Capture the cell that displays the provided text and extract its [x, y] central coordinate. 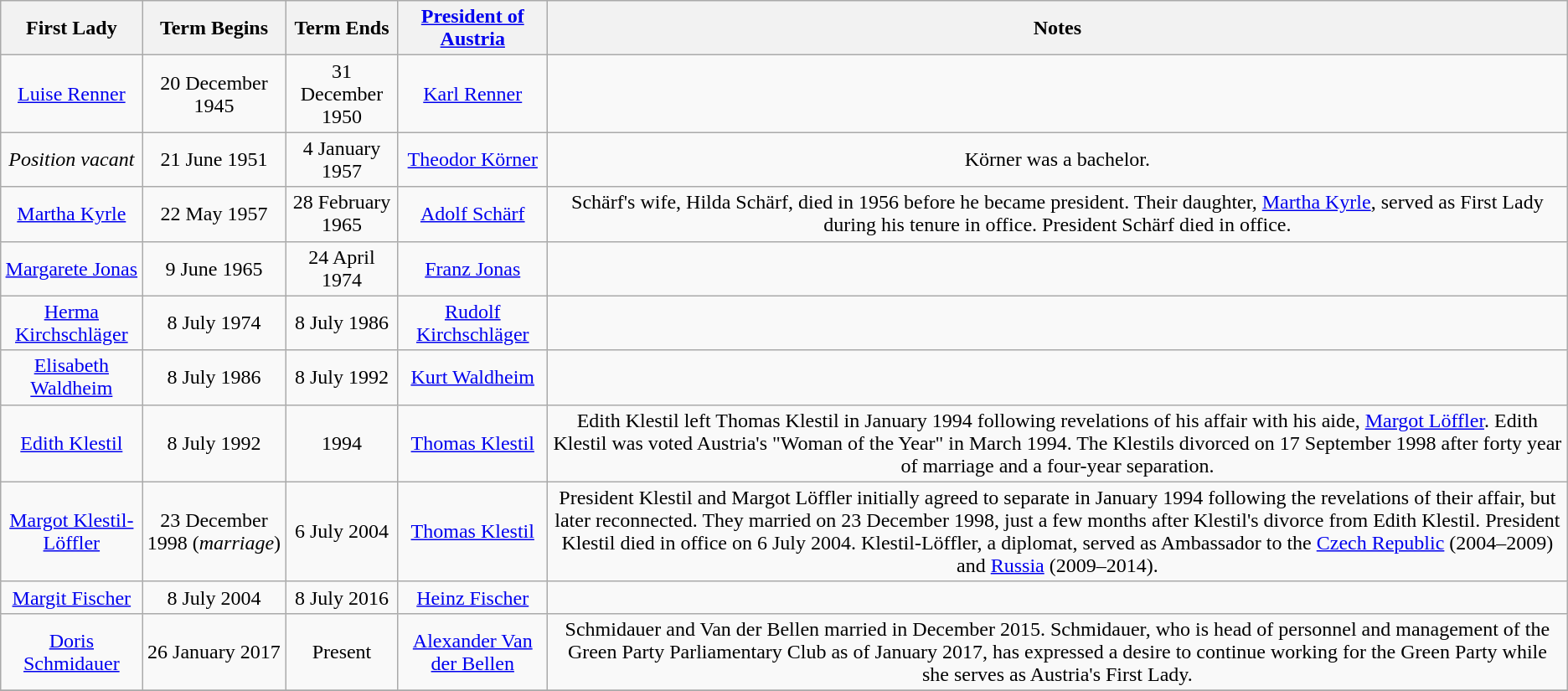
24 April 1974 [342, 268]
Term Ends [342, 28]
28 February 1965 [342, 214]
Margarete Jonas [72, 268]
Heinz Fischer [472, 597]
26 January 2017 [214, 652]
Margit Fischer [72, 597]
Adolf Schärf [472, 214]
6 July 2004 [342, 531]
Notes [1058, 28]
8 July 1974 [214, 323]
Martha Kyrle [72, 214]
Rudolf Kirchschläger [472, 323]
23 December 1998 (marriage) [214, 531]
21 June 1951 [214, 159]
Kurt Waldheim [472, 377]
Present [342, 652]
9 June 1965 [214, 268]
Margot Klestil-Löffler [72, 531]
Körner was a bachelor. [1058, 159]
Position vacant [72, 159]
31 December 1950 [342, 94]
First Lady [72, 28]
Franz Jonas [472, 268]
4 January 1957 [342, 159]
Theodor Körner [472, 159]
22 May 1957 [214, 214]
Herma Kirchschläger [72, 323]
1994 [342, 443]
Edith Klestil [72, 443]
Elisabeth Waldheim [72, 377]
Term Begins [214, 28]
President of Austria [472, 28]
8 July 2016 [342, 597]
Karl Renner [472, 94]
8 July 2004 [214, 597]
20 December 1945 [214, 94]
Luise Renner [72, 94]
Doris Schmidauer [72, 652]
Alexander Van der Bellen [472, 652]
